Find where the given text appears and provide that cell's center as [x, y] coordinate. 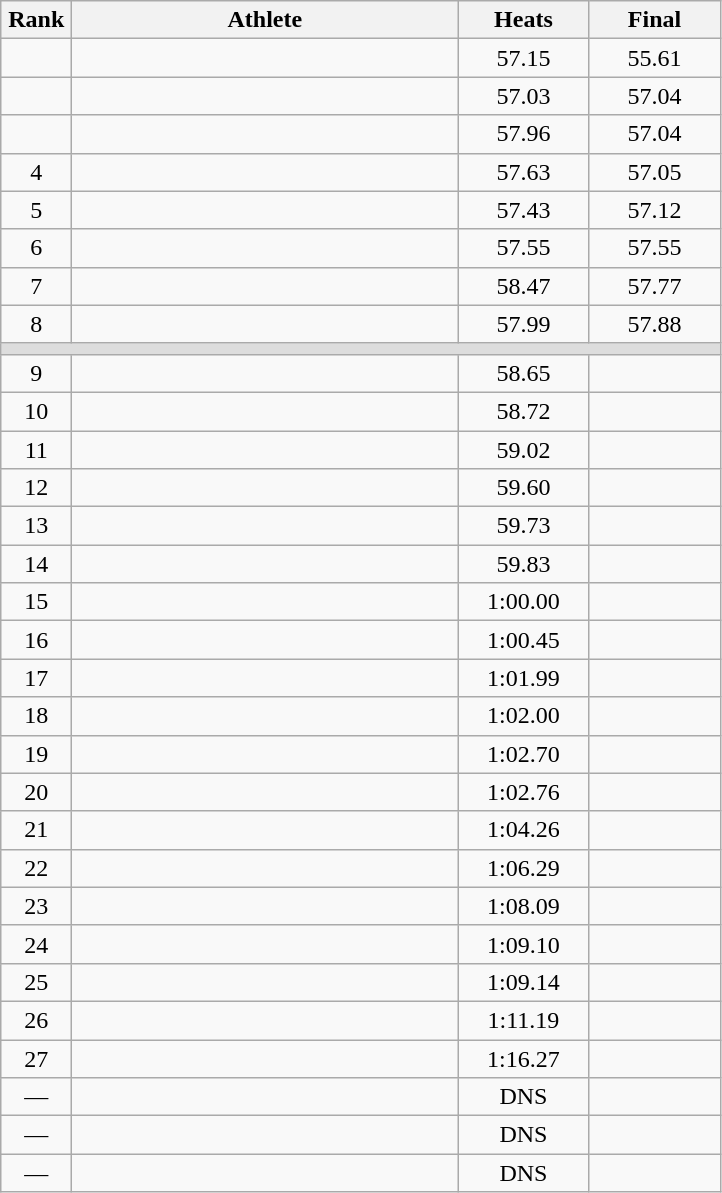
23 [36, 906]
1:11.19 [524, 1020]
57.05 [654, 172]
Final [654, 20]
58.47 [524, 286]
1:08.09 [524, 906]
20 [36, 792]
58.72 [524, 411]
10 [36, 411]
13 [36, 526]
11 [36, 449]
57.43 [524, 210]
59.73 [524, 526]
57.15 [524, 58]
57.96 [524, 134]
26 [36, 1020]
59.02 [524, 449]
4 [36, 172]
1:06.29 [524, 868]
9 [36, 373]
8 [36, 324]
27 [36, 1059]
57.77 [654, 286]
57.63 [524, 172]
1:04.26 [524, 830]
24 [36, 944]
16 [36, 640]
1:16.27 [524, 1059]
1:02.76 [524, 792]
Rank [36, 20]
5 [36, 210]
1:02.00 [524, 716]
21 [36, 830]
57.03 [524, 96]
Heats [524, 20]
25 [36, 982]
1:00.00 [524, 602]
1:00.45 [524, 640]
14 [36, 564]
15 [36, 602]
12 [36, 488]
57.88 [654, 324]
22 [36, 868]
58.65 [524, 373]
19 [36, 754]
17 [36, 678]
1:09.14 [524, 982]
57.12 [654, 210]
59.83 [524, 564]
1:09.10 [524, 944]
57.99 [524, 324]
18 [36, 716]
7 [36, 286]
1:01.99 [524, 678]
6 [36, 248]
55.61 [654, 58]
Athlete [265, 20]
1:02.70 [524, 754]
59.60 [524, 488]
